Return the (X, Y) coordinate for the center point of the cell that contains the specified text.  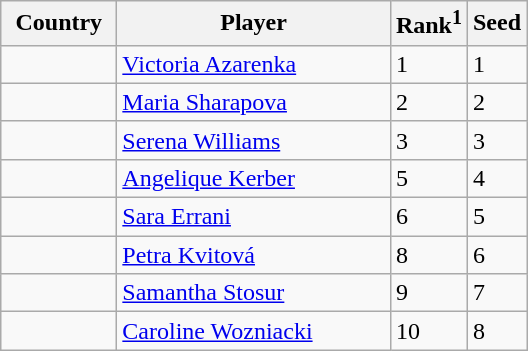
9 (428, 293)
Petra Kvitová (254, 255)
Samantha Stosur (254, 293)
Angelique Kerber (254, 178)
10 (428, 331)
Maria Sharapova (254, 102)
Seed (496, 24)
Sara Errani (254, 217)
7 (496, 293)
4 (496, 178)
Serena Williams (254, 140)
Country (59, 24)
Victoria Azarenka (254, 64)
Caroline Wozniacki (254, 331)
Rank1 (428, 24)
Player (254, 24)
